Search for the cell housing the specified text and yield its [x, y] center coordinate. 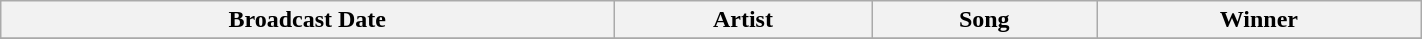
Winner [1260, 20]
Broadcast Date [308, 20]
Song [984, 20]
Artist [743, 20]
